Return the [X, Y] coordinate for the center point of the cell that contains the specified text.  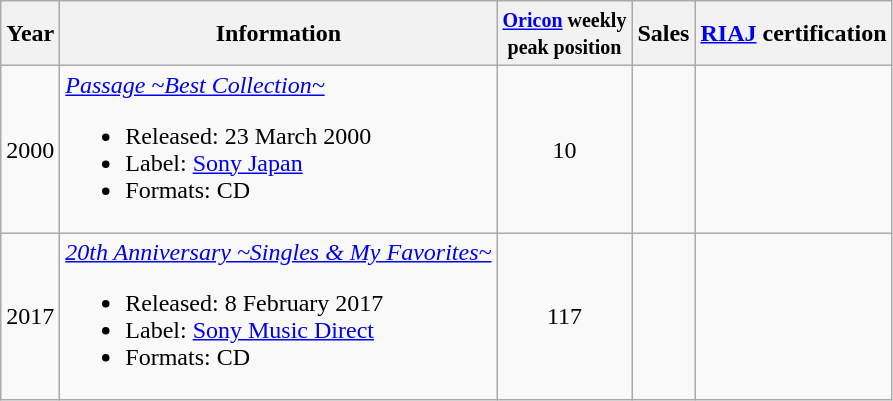
Sales [664, 34]
20th Anniversary ~Singles & My Favorites~Released: 8 February 2017Label: Sony Music DirectFormats: CD [278, 316]
Year [30, 34]
10 [564, 150]
RIAJ certification [794, 34]
Information [278, 34]
Oricon weeklypeak position [564, 34]
117 [564, 316]
2000 [30, 150]
Passage ~Best Collection~Released: 23 March 2000Label: Sony JapanFormats: CD [278, 150]
2017 [30, 316]
